From the cell containing the given text, extract its center point as (X, Y) coordinate. 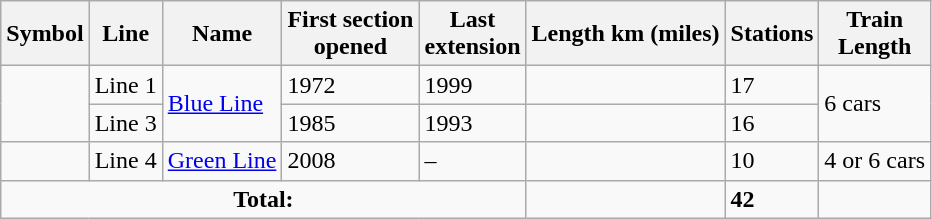
1993 (472, 123)
1999 (472, 85)
Name (222, 34)
17 (772, 85)
2008 (350, 161)
Green Line (222, 161)
Stations (772, 34)
First sectionopened (350, 34)
1985 (350, 123)
16 (772, 123)
Total: (264, 199)
1972 (350, 85)
Blue Line (222, 104)
Symbol (45, 34)
42 (772, 199)
Line 3 (126, 123)
TrainLength (875, 34)
6 cars (875, 104)
Lastextension (472, 34)
– (472, 161)
10 (772, 161)
Line 4 (126, 161)
Line 1 (126, 85)
4 or 6 cars (875, 161)
Length km (miles) (626, 34)
Line (126, 34)
